Scan for the cell matching the given text and deliver its (x, y) coordinate at center. 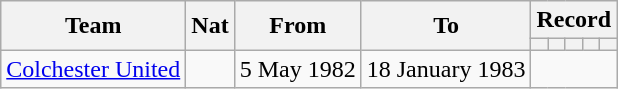
Colchester United (94, 69)
To (446, 26)
18 January 1983 (446, 69)
Team (94, 26)
Nat (210, 26)
Record (574, 20)
5 May 1982 (298, 69)
From (298, 26)
